Output the [x, y] coordinate of the center of the cell containing the given text.  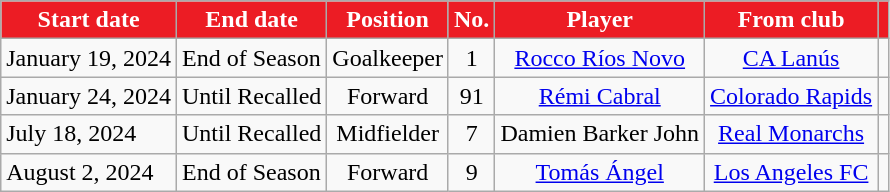
1 [471, 58]
Tomás Ángel [600, 172]
Damien Barker John [600, 134]
Rémi Cabral [600, 96]
Position [388, 20]
No. [471, 20]
August 2, 2024 [89, 172]
Player [600, 20]
January 19, 2024 [89, 58]
91 [471, 96]
January 24, 2024 [89, 96]
Goalkeeper [388, 58]
7 [471, 134]
Midfielder [388, 134]
July 18, 2024 [89, 134]
9 [471, 172]
From club [792, 20]
Rocco Ríos Novo [600, 58]
Colorado Rapids [792, 96]
Los Angeles FC [792, 172]
Start date [89, 20]
End date [251, 20]
Real Monarchs [792, 134]
CA Lanús [792, 58]
